Extract the [x, y] coordinate from the center of the cell holding the provided text.  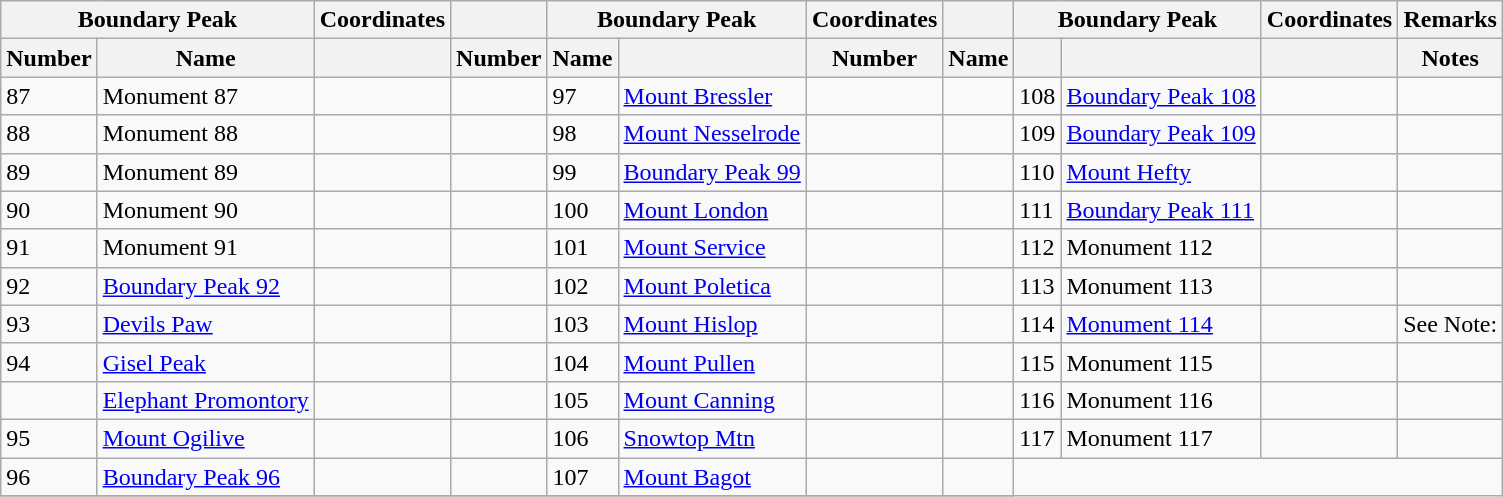
Monument 90 [206, 210]
100 [582, 210]
113 [1038, 286]
Mount Hefty [1161, 172]
88 [49, 134]
Monument 116 [1161, 400]
105 [582, 400]
Boundary Peak 99 [712, 172]
115 [1038, 362]
112 [1038, 248]
89 [49, 172]
Monument 87 [206, 96]
103 [582, 324]
114 [1038, 324]
Monument 112 [1161, 248]
Boundary Peak 92 [206, 286]
102 [582, 286]
Devils Paw [206, 324]
Mount Pullen [712, 362]
Monument 89 [206, 172]
Mount Bagot [712, 477]
91 [49, 248]
See Note: [1450, 324]
108 [1038, 96]
96 [49, 477]
116 [1038, 400]
Mount Nesselrode [712, 134]
Boundary Peak 109 [1161, 134]
101 [582, 248]
97 [582, 96]
Monument 114 [1161, 324]
104 [582, 362]
Gisel Peak [206, 362]
Mount Hislop [712, 324]
92 [49, 286]
Elephant Promontory [206, 400]
Mount Canning [712, 400]
Boundary Peak 96 [206, 477]
99 [582, 172]
Snowtop Mtn [712, 438]
111 [1038, 210]
Notes [1450, 58]
Remarks [1450, 20]
Mount Ogilive [206, 438]
Monument 117 [1161, 438]
Mount Bressler [712, 96]
109 [1038, 134]
90 [49, 210]
106 [582, 438]
Mount Service [712, 248]
107 [582, 477]
Monument 91 [206, 248]
Mount Poletica [712, 286]
Monument 88 [206, 134]
94 [49, 362]
Monument 115 [1161, 362]
Monument 113 [1161, 286]
Mount London [712, 210]
98 [582, 134]
93 [49, 324]
87 [49, 96]
Boundary Peak 108 [1161, 96]
110 [1038, 172]
Boundary Peak 111 [1161, 210]
95 [49, 438]
117 [1038, 438]
